For the text-containing cell, return its midpoint in [X, Y] coordinate format. 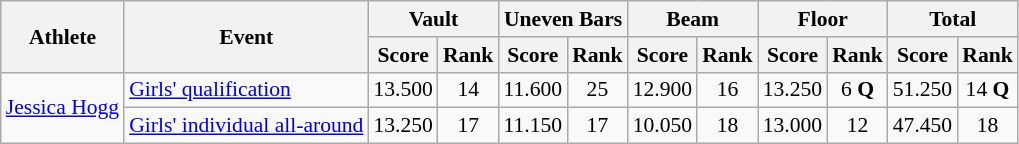
11.150 [532, 126]
16 [728, 90]
51.250 [922, 90]
13.000 [792, 126]
12 [858, 126]
12.900 [662, 90]
25 [598, 90]
Floor [823, 19]
14 [468, 90]
Girls' individual all-around [246, 126]
47.450 [922, 126]
6 Q [858, 90]
Jessica Hogg [62, 108]
14 Q [988, 90]
13.500 [402, 90]
Beam [693, 19]
Event [246, 36]
Vault [433, 19]
11.600 [532, 90]
Uneven Bars [562, 19]
10.050 [662, 126]
Girls' qualification [246, 90]
Athlete [62, 36]
Total [953, 19]
